Identify which cell holds the provided text, then report its (X, Y) central coordinate. 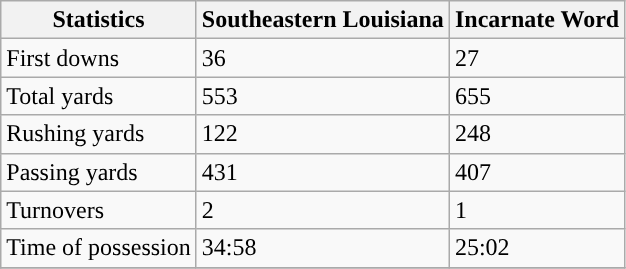
248 (536, 134)
2 (322, 210)
First downs (99, 58)
407 (536, 172)
Rushing yards (99, 134)
1 (536, 210)
655 (536, 96)
553 (322, 96)
Statistics (99, 20)
Passing yards (99, 172)
122 (322, 134)
27 (536, 58)
431 (322, 172)
Turnovers (99, 210)
Southeastern Louisiana (322, 20)
Time of possession (99, 248)
Incarnate Word (536, 20)
Total yards (99, 96)
36 (322, 58)
25:02 (536, 248)
34:58 (322, 248)
